Detect which cell encompasses the target text, then output its [X, Y] center coordinate. 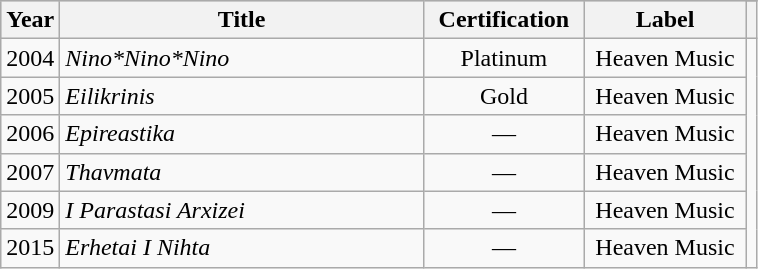
Gold [504, 96]
2004 [30, 58]
Eilikrinis [242, 96]
2015 [30, 248]
Nino*Nino*Nino [242, 58]
Title [242, 20]
Label [664, 20]
Thavmata [242, 172]
2007 [30, 172]
2005 [30, 96]
Certification [504, 20]
Year [30, 20]
Platinum [504, 58]
2006 [30, 134]
Epireastika [242, 134]
I Parastasi Arxizei [242, 210]
2009 [30, 210]
Erhetai I Nihta [242, 248]
